From the cell containing the given text, extract its center point as (x, y) coordinate. 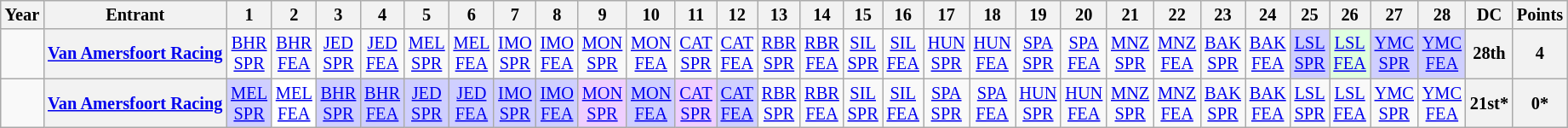
7 (514, 15)
28 (1442, 15)
DC (1490, 15)
28th (1490, 54)
6 (472, 15)
Year (22, 15)
0* (1540, 103)
9 (603, 15)
17 (947, 15)
15 (863, 15)
10 (650, 15)
11 (695, 15)
8 (557, 15)
26 (1350, 15)
5 (427, 15)
16 (903, 15)
20 (1084, 15)
23 (1222, 15)
2 (295, 15)
3 (339, 15)
18 (993, 15)
1 (249, 15)
12 (737, 15)
14 (821, 15)
24 (1268, 15)
22 (1176, 15)
21st* (1490, 103)
Points (1540, 15)
27 (1394, 15)
Entrant (134, 15)
25 (1310, 15)
19 (1038, 15)
13 (779, 15)
21 (1130, 15)
